Find where the given text appears and provide that cell's center as [X, Y] coordinate. 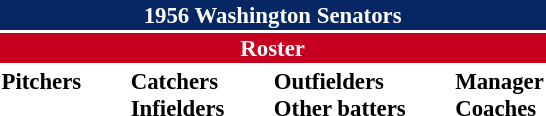
1956 Washington Senators [272, 15]
Roster [272, 48]
